For the text-containing cell, return its midpoint in [x, y] coordinate format. 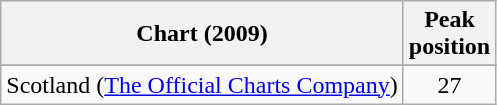
27 [449, 85]
Scotland (The Official Charts Company) [202, 85]
Peakposition [449, 34]
Chart (2009) [202, 34]
